Search for the cell housing the specified text and yield its [X, Y] center coordinate. 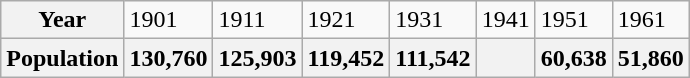
111,542 [433, 58]
1941 [506, 20]
1931 [433, 20]
119,452 [346, 58]
1911 [258, 20]
1961 [650, 20]
130,760 [168, 58]
1951 [574, 20]
60,638 [574, 58]
1901 [168, 20]
1921 [346, 20]
125,903 [258, 58]
Population [62, 58]
Year [62, 20]
51,860 [650, 58]
